Return [X, Y] of the center of cell containing provided text 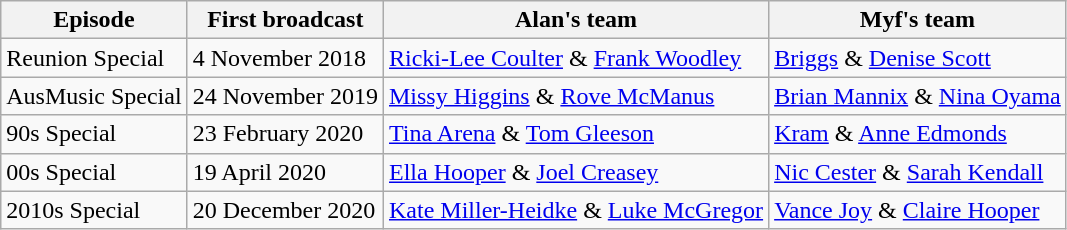
Brian Mannix & Nina Oyama [918, 96]
Episode [94, 20]
Nic Cester & Sarah Kendall [918, 172]
Reunion Special [94, 58]
First broadcast [285, 20]
Tina Arena & Tom Gleeson [576, 134]
23 February 2020 [285, 134]
Vance Joy & Claire Hooper [918, 210]
AusMusic Special [94, 96]
Briggs & Denise Scott [918, 58]
24 November 2019 [285, 96]
19 April 2020 [285, 172]
2010s Special [94, 210]
20 December 2020 [285, 210]
4 November 2018 [285, 58]
Kate Miller-Heidke & Luke McGregor [576, 210]
Myf's team [918, 20]
90s Special [94, 134]
Missy Higgins & Rove McManus [576, 96]
Ella Hooper & Joel Creasey [576, 172]
Alan's team [576, 20]
00s Special [94, 172]
Ricki-Lee Coulter & Frank Woodley [576, 58]
Kram & Anne Edmonds [918, 134]
